Provide the [x, y] coordinate of the cell's center where the given text is located.  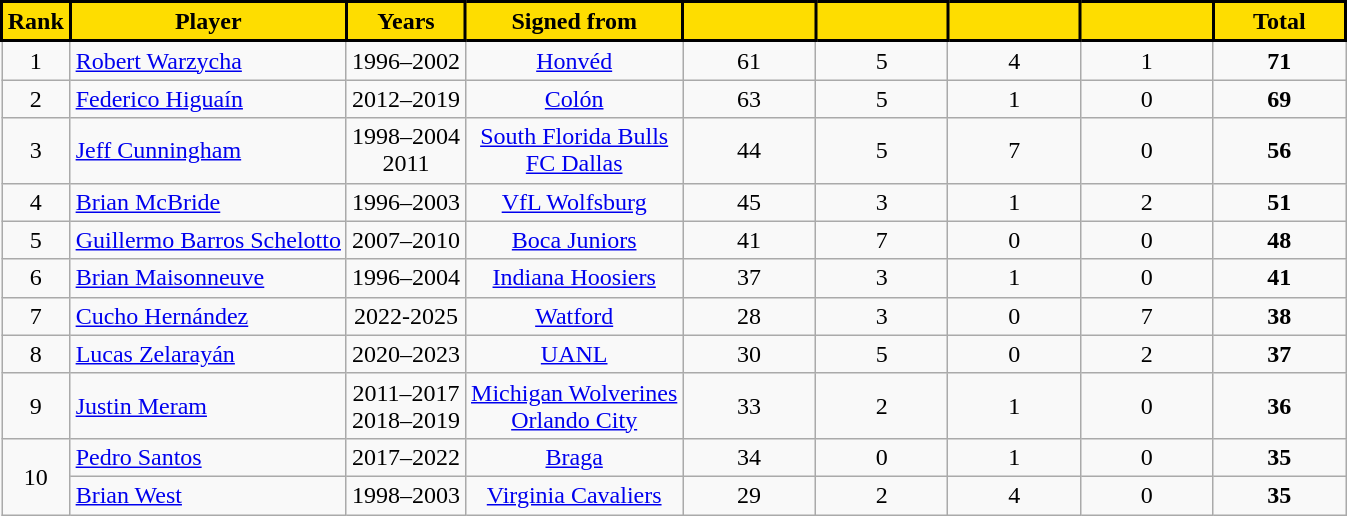
Signed from [574, 22]
Lucas Zelarayán [208, 354]
Virginia Cavaliers [574, 495]
61 [750, 60]
2020–2023 [406, 354]
29 [750, 495]
Player [208, 22]
2022-2025 [406, 316]
8 [36, 354]
1998–20042011 [406, 150]
45 [750, 202]
Pedro Santos [208, 457]
Justin Meram [208, 406]
Guillermo Barros Schelotto [208, 240]
34 [750, 457]
Jeff Cunningham [208, 150]
Brian McBride [208, 202]
Total [1280, 22]
Federico Higuaín [208, 99]
48 [1280, 240]
1996–2003 [406, 202]
38 [1280, 316]
South Florida BullsFC Dallas [574, 150]
63 [750, 99]
2017–2022 [406, 457]
Watford [574, 316]
10 [36, 476]
33 [750, 406]
1996–2004 [406, 278]
30 [750, 354]
Cucho Hernández [208, 316]
1996–2002 [406, 60]
9 [36, 406]
Years [406, 22]
Indiana Hoosiers [574, 278]
2011–20172018–2019 [406, 406]
UANL [574, 354]
51 [1280, 202]
Rank [36, 22]
2012–2019 [406, 99]
Boca Juniors [574, 240]
Brian Maisonneuve [208, 278]
56 [1280, 150]
Braga [574, 457]
Brian West [208, 495]
Robert Warzycha [208, 60]
28 [750, 316]
Honvéd [574, 60]
71 [1280, 60]
Colón [574, 99]
6 [36, 278]
36 [1280, 406]
VfL Wolfsburg [574, 202]
44 [750, 150]
69 [1280, 99]
Michigan WolverinesOrlando City [574, 406]
1998–2003 [406, 495]
2007–2010 [406, 240]
